Search for the cell housing the specified text and yield its (X, Y) center coordinate. 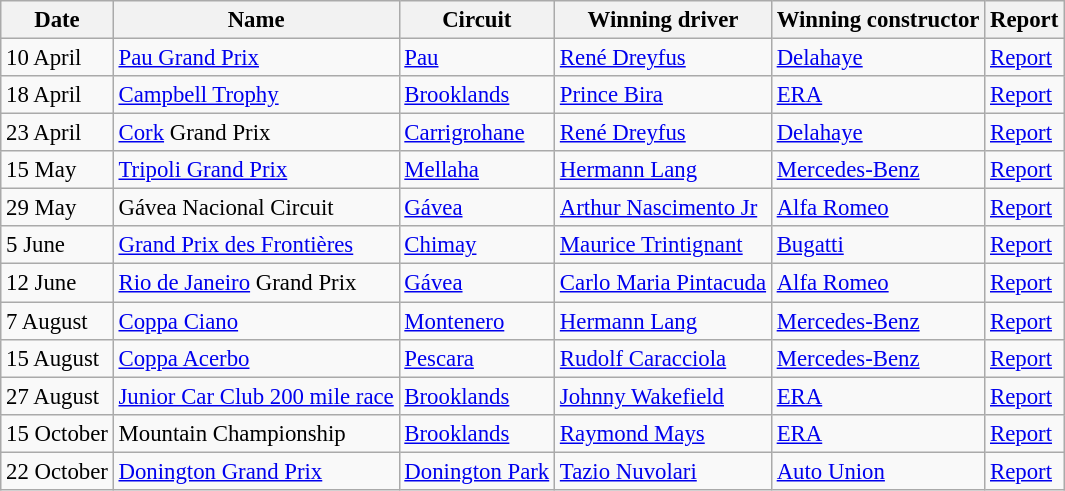
Carrigrohane (477, 133)
Junior Car Club 200 mile race (256, 396)
15 May (57, 170)
18 April (57, 95)
Circuit (477, 20)
Donington Grand Prix (256, 471)
Date (57, 20)
12 June (57, 283)
15 October (57, 433)
5 June (57, 245)
Montenero (477, 321)
23 April (57, 133)
Arthur Nascimento Jr (664, 208)
10 April (57, 58)
27 August (57, 396)
Tazio Nuvolari (664, 471)
Auto Union (878, 471)
Maurice Trintignant (664, 245)
Coppa Acerbo (256, 358)
Johnny Wakefield (664, 396)
22 October (57, 471)
Pau Grand Prix (256, 58)
Pescara (477, 358)
7 August (57, 321)
Name (256, 20)
Rudolf Caracciola (664, 358)
Grand Prix des Frontières (256, 245)
Winning constructor (878, 20)
Mellaha (477, 170)
Rio de Janeiro Grand Prix (256, 283)
Coppa Ciano (256, 321)
Tripoli Grand Prix (256, 170)
Cork Grand Prix (256, 133)
Donington Park (477, 471)
Bugatti (878, 245)
Chimay (477, 245)
15 August (57, 358)
Raymond Mays (664, 433)
Carlo Maria Pintacuda (664, 283)
Mountain Championship (256, 433)
Pau (477, 58)
Gávea Nacional Circuit (256, 208)
29 May (57, 208)
Prince Bira (664, 95)
Campbell Trophy (256, 95)
Winning driver (664, 20)
